Pinpoint the cell where the given text exists, returning its (X, Y) midpoint coordinate. 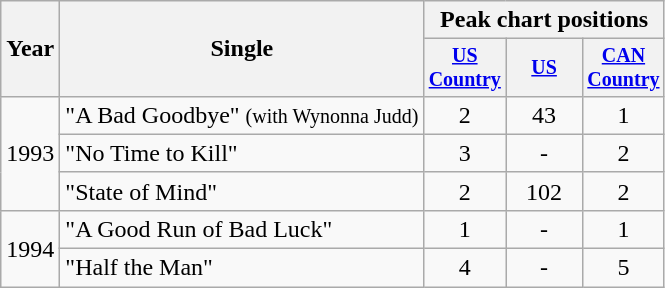
3 (465, 153)
"No Time to Kill" (242, 153)
"Half the Man" (242, 268)
5 (624, 268)
1993 (30, 153)
US (544, 68)
4 (465, 268)
"A Good Run of Bad Luck" (242, 229)
US Country (465, 68)
CAN Country (624, 68)
102 (544, 191)
"A Bad Goodbye" (with Wynonna Judd) (242, 115)
Single (242, 49)
43 (544, 115)
1994 (30, 248)
Year (30, 49)
Peak chart positions (544, 20)
"State of Mind" (242, 191)
